Detect which cell encompasses the target text, then output its [x, y] center coordinate. 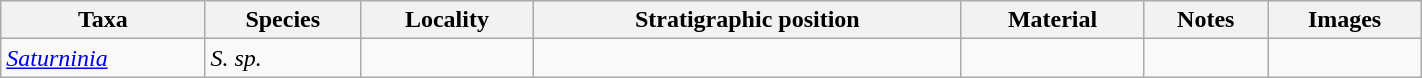
Locality [448, 20]
Saturninia [103, 58]
Taxa [103, 20]
Stratigraphic position [747, 20]
S. sp. [283, 58]
Images [1344, 20]
Material [1052, 20]
Species [283, 20]
Notes [1206, 20]
